Determine the [X, Y] coordinate at the center of the cell enclosing the given text.  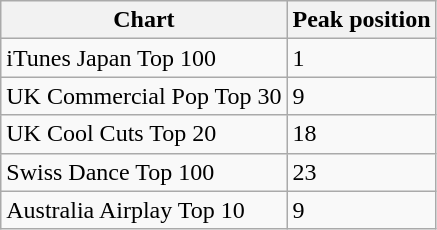
Peak position [362, 20]
23 [362, 172]
UK Cool Cuts Top 20 [144, 134]
18 [362, 134]
1 [362, 58]
UK Commercial Pop Top 30 [144, 96]
Australia Airplay Top 10 [144, 210]
Chart [144, 20]
iTunes Japan Top 100 [144, 58]
Swiss Dance Top 100 [144, 172]
